Output the [x, y] coordinate of the center of the cell containing the given text.  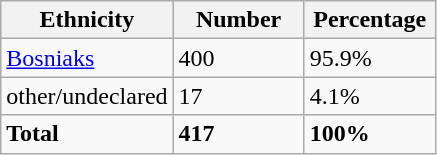
100% [370, 134]
Total [87, 134]
Number [238, 20]
17 [238, 96]
95.9% [370, 58]
417 [238, 134]
400 [238, 58]
4.1% [370, 96]
Percentage [370, 20]
Bosniaks [87, 58]
Ethnicity [87, 20]
other/undeclared [87, 96]
